Pinpoint the cell where the given text exists, returning its [X, Y] midpoint coordinate. 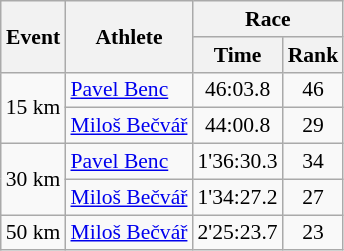
30 km [34, 180]
15 km [34, 108]
1'36:30.3 [237, 162]
Athlete [128, 36]
Time [237, 55]
2'25:23.7 [237, 233]
46:03.8 [237, 90]
23 [314, 233]
34 [314, 162]
50 km [34, 233]
1'34:27.2 [237, 197]
46 [314, 90]
Event [34, 36]
29 [314, 126]
Race [268, 19]
44:00.8 [237, 126]
Rank [314, 55]
27 [314, 197]
